Determine the [x, y] coordinate at the center of the cell enclosing the given text.  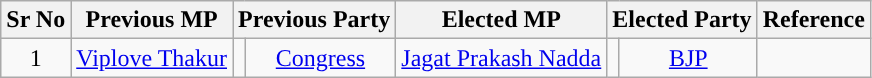
Elected Party [682, 20]
Previous Party [314, 20]
Viplove Thakur [152, 58]
Jagat Prakash Nadda [502, 58]
Sr No [36, 20]
Previous MP [152, 20]
1 [36, 58]
Congress [320, 58]
Reference [814, 20]
Elected MP [502, 20]
BJP [688, 58]
